Determine the [X, Y] coordinate at the center of the cell enclosing the given text.  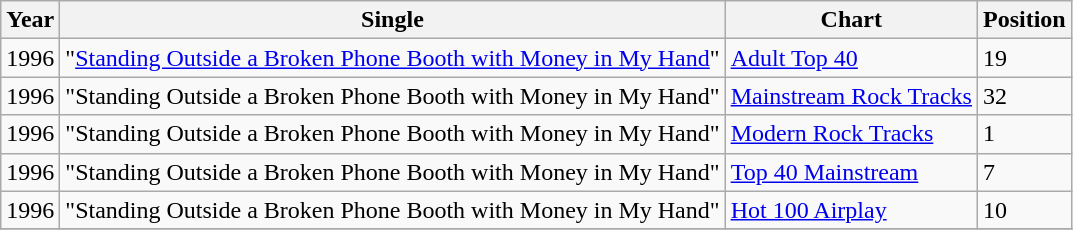
Top 40 Mainstream [851, 172]
1 [1024, 134]
Adult Top 40 [851, 58]
Position [1024, 20]
Modern Rock Tracks [851, 134]
10 [1024, 210]
Chart [851, 20]
32 [1024, 96]
Year [30, 20]
Mainstream Rock Tracks [851, 96]
19 [1024, 58]
7 [1024, 172]
Single [392, 20]
Hot 100 Airplay [851, 210]
